Search for the cell housing the specified text and yield its [X, Y] center coordinate. 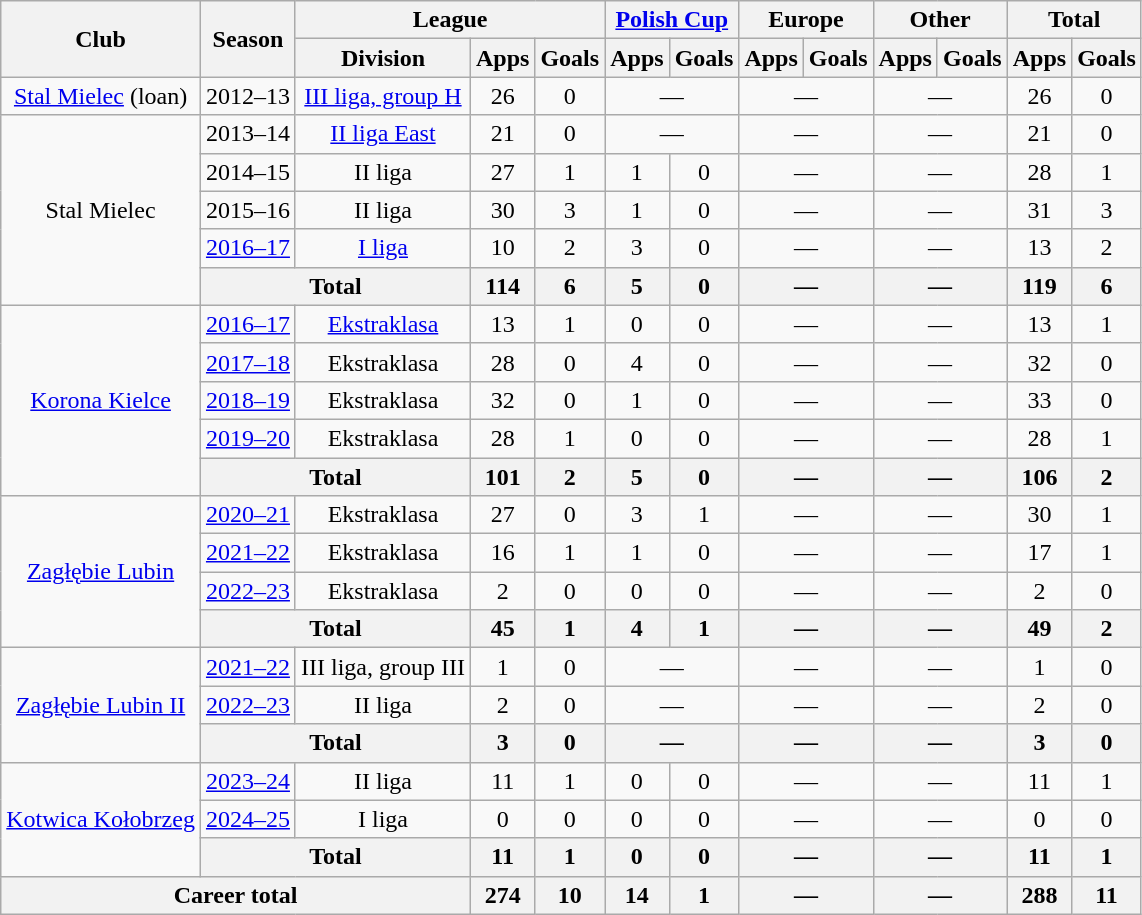
45 [502, 629]
Club [101, 39]
Polish Cup [672, 20]
2018–19 [248, 400]
Other [940, 20]
16 [502, 553]
2013–14 [248, 134]
III liga, group III [382, 667]
League [450, 20]
119 [1039, 286]
17 [1039, 553]
Europe [806, 20]
Korona Kielce [101, 400]
III liga, group H [382, 96]
274 [502, 895]
II liga East [382, 134]
2012–13 [248, 96]
101 [502, 477]
Career total [236, 895]
31 [1039, 210]
2015–16 [248, 210]
106 [1039, 477]
14 [637, 895]
2023–24 [248, 781]
2014–15 [248, 172]
Stal Mielec (loan) [101, 96]
Zagłębie Lubin [101, 572]
288 [1039, 895]
Zagłębie Lubin II [101, 705]
2020–21 [248, 515]
49 [1039, 629]
2017–18 [248, 362]
33 [1039, 400]
Season [248, 39]
2024–25 [248, 819]
114 [502, 286]
Kotwica Kołobrzeg [101, 819]
Division [382, 58]
Stal Mielec [101, 210]
2019–20 [248, 438]
